From the cell containing the given text, extract its center point as [X, Y] coordinate. 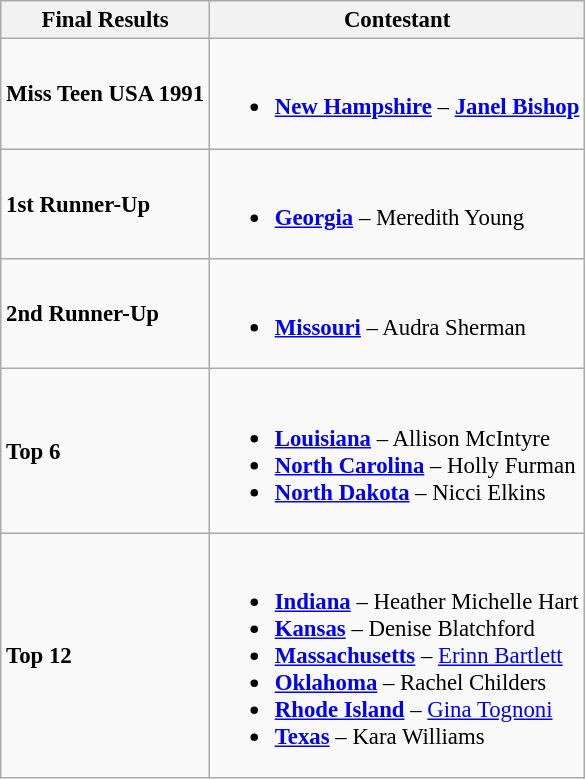
Missouri – Audra Sherman [396, 314]
Georgia – Meredith Young [396, 204]
New Hampshire – Janel Bishop [396, 94]
Top 6 [106, 451]
2nd Runner-Up [106, 314]
1st Runner-Up [106, 204]
Top 12 [106, 656]
Miss Teen USA 1991 [106, 94]
Contestant [396, 20]
Final Results [106, 20]
Louisiana – Allison McIntyre North Carolina – Holly Furman North Dakota – Nicci Elkins [396, 451]
